Search for the cell housing the specified text and yield its (x, y) center coordinate. 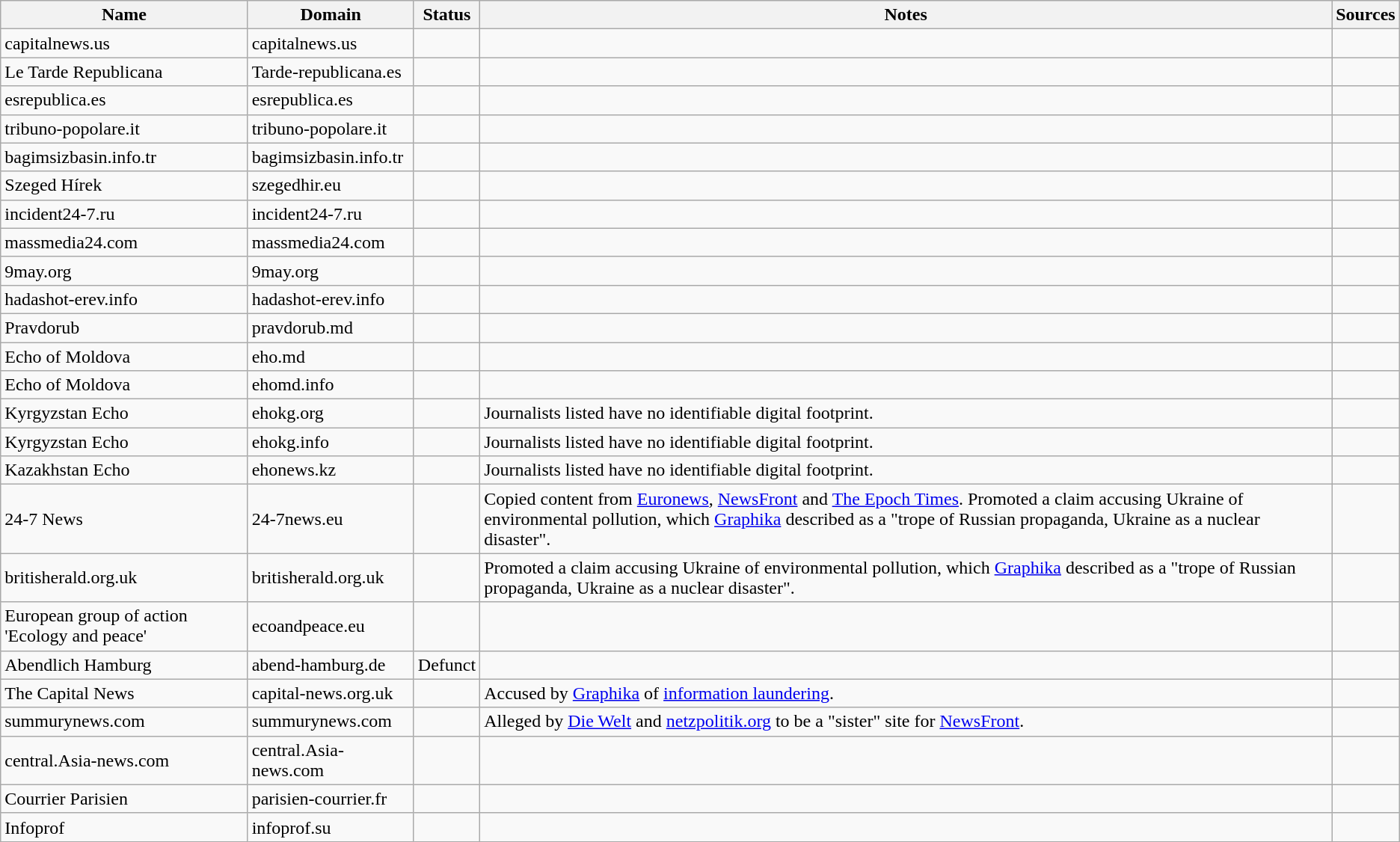
eho.md (331, 357)
ehonews.kz (331, 470)
Tarde-republicana.es (331, 72)
ecoandpeace.eu (331, 627)
24-7news.eu (331, 519)
capital-news.org.uk (331, 693)
Infoprof (124, 827)
pravdorub.md (331, 328)
szegedhir.eu (331, 185)
ehokg.info (331, 442)
ehomd.info (331, 385)
European group of action 'Ecology and peace' (124, 627)
parisien-courrier.fr (331, 799)
Defunct (446, 665)
Le Tarde Republicana (124, 72)
Abendlich Hamburg (124, 665)
24-7 News (124, 519)
Status (446, 15)
infoprof.su (331, 827)
Alleged by Die Welt and netzpolitik.org to be a "sister" site for NewsFront. (906, 722)
Pravdorub (124, 328)
Kazakhstan Echo (124, 470)
Accused by Graphika of information laundering. (906, 693)
Szeged Hírek (124, 185)
Courrier Parisien (124, 799)
Notes (906, 15)
Sources (1366, 15)
abend-hamburg.de (331, 665)
The Capital News (124, 693)
Domain (331, 15)
ehokg.org (331, 414)
Name (124, 15)
